From the cell containing the given text, extract its center point as [X, Y] coordinate. 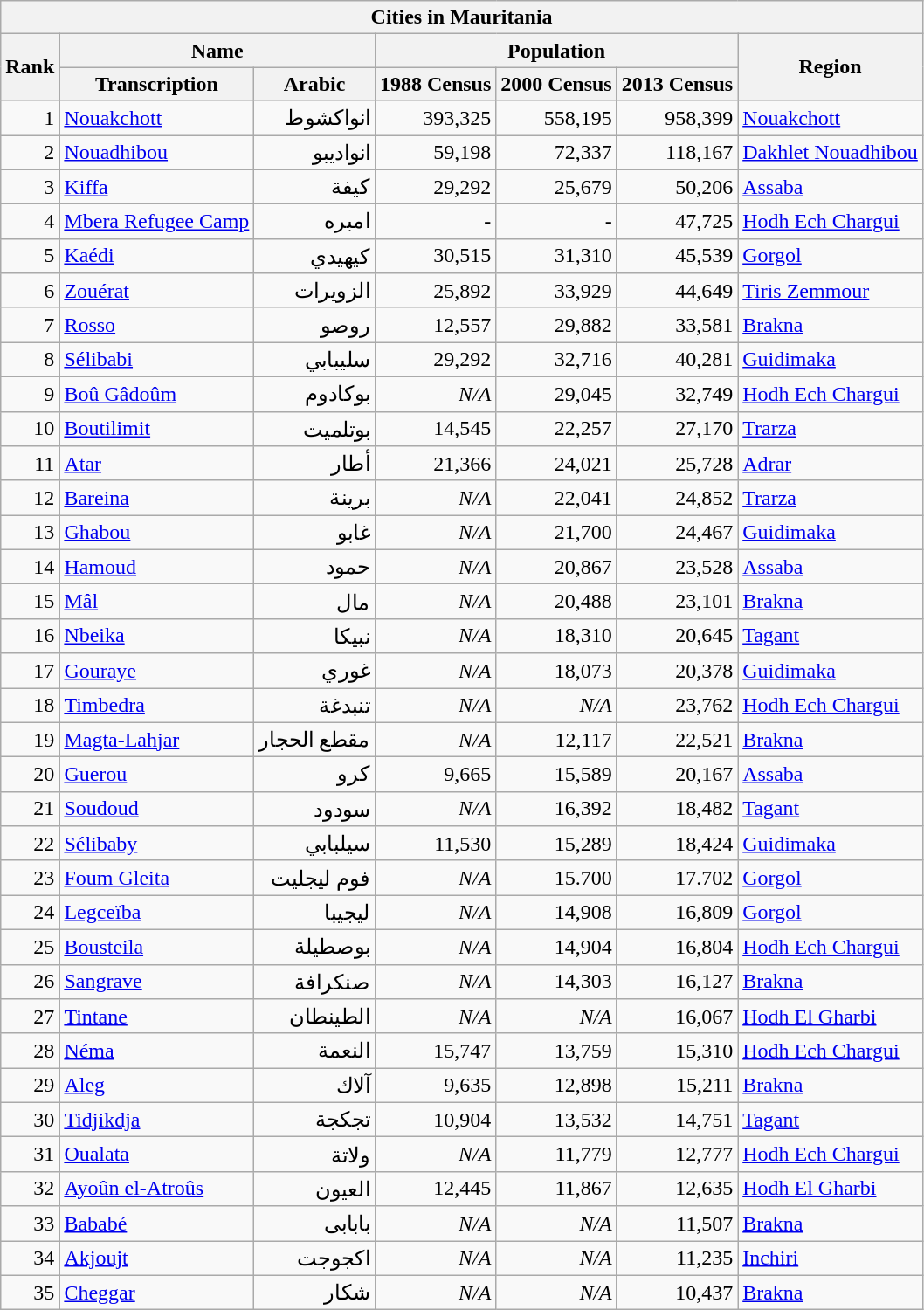
غابو [314, 533]
Tiris Zemmour [831, 291]
9,665 [435, 775]
Inchiri [831, 1258]
كيهيدي [314, 256]
حمود [314, 567]
الزويرات [314, 291]
Timbedra [157, 706]
أطار [314, 464]
سودود [314, 809]
15,289 [556, 844]
تجكجة [314, 1120]
31 [30, 1155]
Mâl [157, 602]
25,728 [677, 464]
Nbeika [157, 636]
72,337 [556, 152]
13 [30, 533]
Sélibabi [157, 360]
ليجيبا [314, 913]
10,904 [435, 1120]
Aleg [157, 1086]
18,424 [677, 844]
العيون [314, 1189]
2000 Census [556, 84]
نبيكا [314, 636]
كرو [314, 775]
1 [30, 118]
Nouadhibou [157, 152]
Tintane [157, 1017]
22,521 [677, 740]
Foum Gleita [157, 878]
20,167 [677, 775]
23,762 [677, 706]
26 [30, 982]
شكار [314, 1293]
11,235 [677, 1258]
بوكادوم [314, 394]
Guerou [157, 775]
22 [30, 844]
21 [30, 809]
3 [30, 187]
21,366 [435, 464]
558,195 [556, 118]
Arabic [314, 84]
11,779 [556, 1155]
Rank [30, 67]
آلاك [314, 1086]
Kiffa [157, 187]
12,635 [677, 1189]
393,325 [435, 118]
2013 Census [677, 84]
16,809 [677, 913]
20,488 [556, 602]
انواديبو [314, 152]
Cheggar [157, 1293]
5 [30, 256]
14,303 [556, 982]
14,751 [677, 1120]
16 [30, 636]
19 [30, 740]
اكجوجت [314, 1258]
Zouérat [157, 291]
Region [831, 67]
44,649 [677, 291]
11,867 [556, 1189]
بابابى [314, 1224]
Population [555, 51]
16,067 [677, 1017]
Bareina [157, 498]
9,635 [435, 1086]
10,437 [677, 1293]
21,700 [556, 533]
تنبدغة [314, 706]
بوصطيلة [314, 947]
14,908 [556, 913]
24,852 [677, 498]
24 [30, 913]
Kaédi [157, 256]
32,716 [556, 360]
7 [30, 325]
Oualata [157, 1155]
28 [30, 1051]
Ayoûn el-Atroûs [157, 1189]
16,392 [556, 809]
Legceïba [157, 913]
23,528 [677, 567]
Name [217, 51]
15,310 [677, 1051]
47,725 [677, 222]
Gouraye [157, 671]
40,281 [677, 360]
33,929 [556, 291]
16,804 [677, 947]
12,898 [556, 1086]
29,045 [556, 394]
Néma [157, 1051]
18,310 [556, 636]
Soudoud [157, 809]
Sélibaby [157, 844]
35 [30, 1293]
22,257 [556, 429]
15,589 [556, 775]
33 [30, 1224]
سيلبابي [314, 844]
Bababé [157, 1224]
مال [314, 602]
17 [30, 671]
Atar [157, 464]
Mbera Refugee Camp [157, 222]
11,507 [677, 1224]
14,545 [435, 429]
20 [30, 775]
23 [30, 878]
صنكرافة [314, 982]
1988 Census [435, 84]
4 [30, 222]
Tidjikdja [157, 1120]
29 [30, 1086]
10 [30, 429]
15,747 [435, 1051]
12,445 [435, 1189]
Magta-Lahjar [157, 740]
15.700 [556, 878]
غوري [314, 671]
فوم ليجليت [314, 878]
22,041 [556, 498]
18 [30, 706]
12,557 [435, 325]
روصو [314, 325]
بوتلميت [314, 429]
14,904 [556, 947]
25,679 [556, 187]
31,310 [556, 256]
34 [30, 1258]
50,206 [677, 187]
18,073 [556, 671]
Sangrave [157, 982]
16,127 [677, 982]
الطينطان [314, 1017]
12,777 [677, 1155]
18,482 [677, 809]
Boutilimit [157, 429]
8 [30, 360]
النعمة [314, 1051]
20,645 [677, 636]
Bousteila [157, 947]
30 [30, 1120]
مقطع الحجار [314, 740]
Cities in Mauritania [462, 17]
958,399 [677, 118]
6 [30, 291]
20,378 [677, 671]
Dakhlet Nouadhibou [831, 152]
15,211 [677, 1086]
59,198 [435, 152]
12 [30, 498]
14 [30, 567]
برينة [314, 498]
32 [30, 1189]
23,101 [677, 602]
11 [30, 464]
Transcription [157, 84]
13,759 [556, 1051]
29,882 [556, 325]
2 [30, 152]
سليبابي [314, 360]
امبره [314, 222]
24,021 [556, 464]
13,532 [556, 1120]
27 [30, 1017]
25 [30, 947]
9 [30, 394]
Akjoujt [157, 1258]
118,167 [677, 152]
45,539 [677, 256]
انواكشوط [314, 118]
27,170 [677, 429]
كيفة [314, 187]
11,530 [435, 844]
ولاتة [314, 1155]
20,867 [556, 567]
12,117 [556, 740]
17.702 [677, 878]
Hamoud [157, 567]
25,892 [435, 291]
Boû Gâdoûm [157, 394]
Ghabou [157, 533]
32,749 [677, 394]
Adrar [831, 464]
30,515 [435, 256]
Rosso [157, 325]
33,581 [677, 325]
15 [30, 602]
24,467 [677, 533]
